Identify which cell holds the provided text, then report its (x, y) central coordinate. 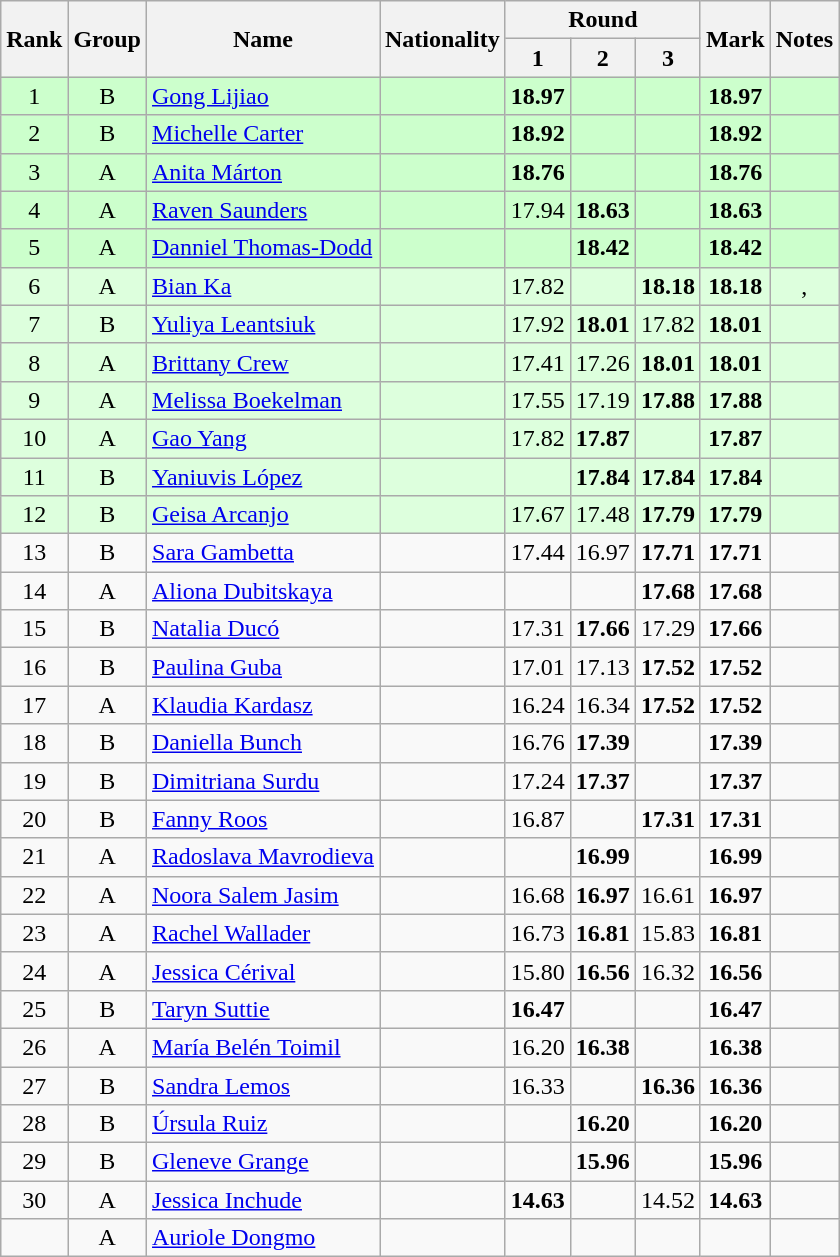
Gong Lijiao (264, 96)
16.32 (668, 971)
25 (34, 1009)
Fanny Roos (264, 819)
Noora Salem Jasim (264, 895)
17.01 (538, 667)
17.29 (668, 629)
Round (602, 20)
Sara Gambetta (264, 553)
Nationality (443, 39)
4 (34, 210)
Klaudia Kardasz (264, 705)
Gao Yang (264, 438)
Daniella Bunch (264, 743)
15.80 (538, 971)
Bian Ka (264, 286)
María Belén Toimil (264, 1047)
16.33 (538, 1085)
Rachel Wallader (264, 933)
19 (34, 781)
5 (34, 248)
17 (34, 705)
Gleneve Grange (264, 1162)
17.26 (602, 362)
7 (34, 324)
Paulina Guba (264, 667)
17.67 (538, 515)
Raven Saunders (264, 210)
16.61 (668, 895)
23 (34, 933)
Notes (804, 39)
Radoslava Mavrodieva (264, 857)
17.24 (538, 781)
30 (34, 1200)
17.55 (538, 400)
17.48 (602, 515)
17.41 (538, 362)
17.94 (538, 210)
Úrsula Ruiz (264, 1124)
15 (34, 629)
16.24 (538, 705)
Aliona Dubitskaya (264, 591)
Yuliya Leantsiuk (264, 324)
16.73 (538, 933)
29 (34, 1162)
18 (34, 743)
11 (34, 477)
24 (34, 971)
17.44 (538, 553)
27 (34, 1085)
20 (34, 819)
Rank (34, 39)
Melissa Boekelman (264, 400)
Brittany Crew (264, 362)
16.87 (538, 819)
16 (34, 667)
Jessica Cérival (264, 971)
Taryn Suttie (264, 1009)
Natalia Ducó (264, 629)
Name (264, 39)
14.52 (668, 1200)
Sandra Lemos (264, 1085)
16.76 (538, 743)
Jessica Inchude (264, 1200)
16.68 (538, 895)
10 (34, 438)
Dimitriana Surdu (264, 781)
Anita Márton (264, 172)
21 (34, 857)
17.19 (602, 400)
Group (108, 39)
Geisa Arcanjo (264, 515)
Mark (735, 39)
, (804, 286)
17.92 (538, 324)
17.13 (602, 667)
12 (34, 515)
Auriole Dongmo (264, 1238)
Michelle Carter (264, 134)
Yaniuvis López (264, 477)
6 (34, 286)
26 (34, 1047)
9 (34, 400)
8 (34, 362)
15.83 (668, 933)
16.34 (602, 705)
14 (34, 591)
13 (34, 553)
28 (34, 1124)
22 (34, 895)
Danniel Thomas-Dodd (264, 248)
